For the text-containing cell, return its midpoint in [x, y] coordinate format. 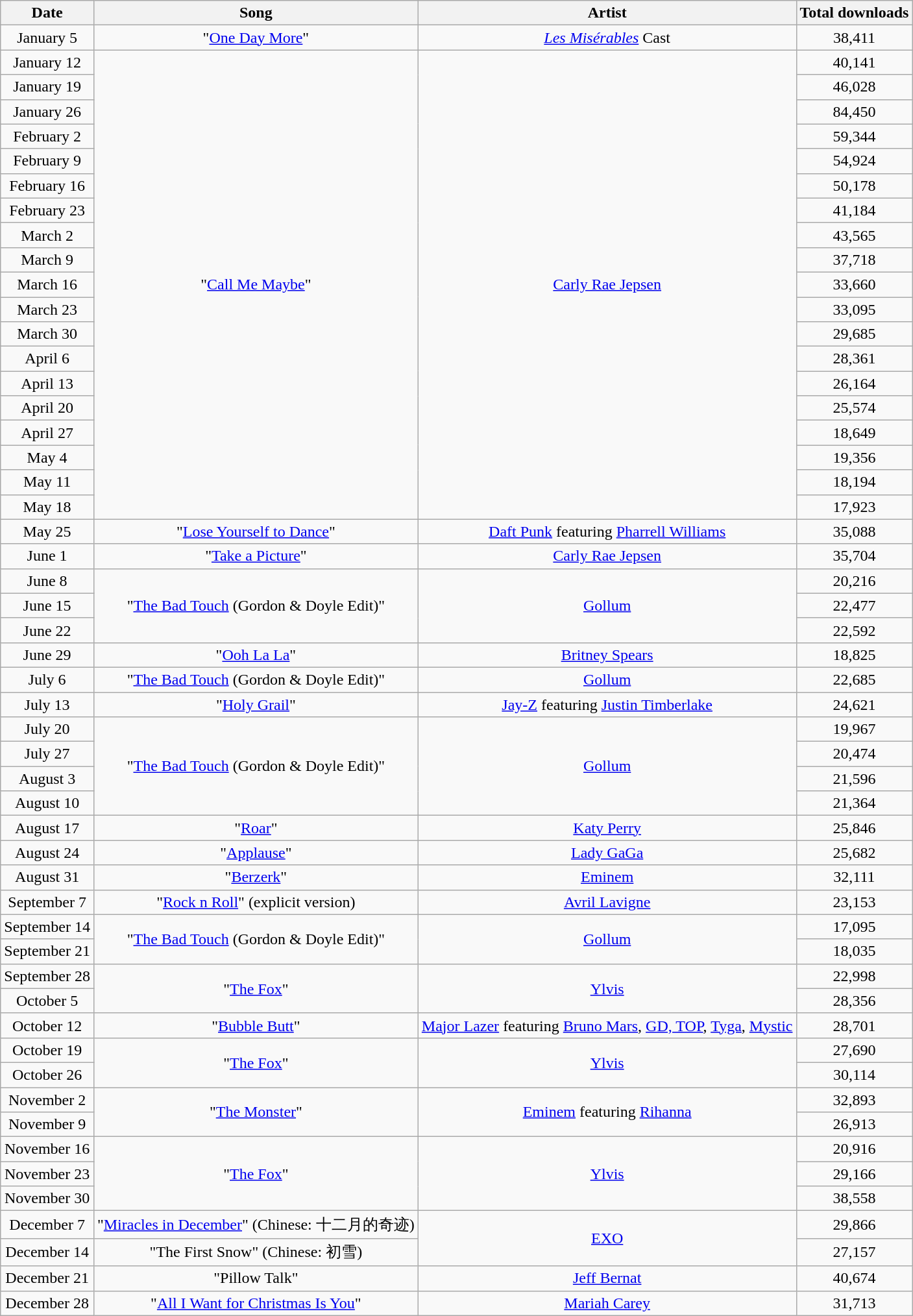
November 16 [47, 1149]
June 1 [47, 556]
May 25 [47, 531]
25,846 [854, 828]
32,893 [854, 1100]
40,674 [854, 1278]
EXO [607, 1238]
January 12 [47, 62]
January 5 [47, 38]
December 14 [47, 1252]
17,095 [854, 927]
43,565 [854, 235]
19,356 [854, 457]
"Rock n Roll" (explicit version) [256, 902]
May 18 [47, 507]
37,718 [854, 260]
"One Day More" [256, 38]
March 2 [47, 235]
"Holy Grail" [256, 704]
23,153 [854, 902]
December 21 [47, 1278]
December 7 [47, 1225]
October 12 [47, 1025]
27,690 [854, 1050]
"Lose Yourself to Dance" [256, 531]
20,474 [854, 754]
19,967 [854, 729]
February 23 [47, 210]
June 22 [47, 630]
"Roar" [256, 828]
18,194 [854, 482]
March 23 [47, 310]
Date [47, 13]
August 10 [47, 803]
18,035 [854, 951]
"Berzerk" [256, 877]
December 28 [47, 1303]
September 14 [47, 927]
Les Misérables Cast [607, 38]
November 2 [47, 1100]
84,450 [854, 112]
May 4 [47, 457]
Lady GaGa [607, 853]
Jay-Z featuring Justin Timberlake [607, 704]
38,411 [854, 38]
18,825 [854, 655]
28,356 [854, 1001]
March 16 [47, 284]
Mariah Carey [607, 1303]
30,114 [854, 1075]
54,924 [854, 161]
September 7 [47, 902]
Avril Lavigne [607, 902]
June 29 [47, 655]
27,157 [854, 1252]
Total downloads [854, 13]
"Bubble Butt" [256, 1025]
50,178 [854, 186]
Eminem [607, 877]
29,866 [854, 1225]
February 16 [47, 186]
August 17 [47, 828]
25,574 [854, 408]
20,916 [854, 1149]
22,685 [854, 679]
"The First Snow" (Chinese: 初雪) [256, 1252]
July 6 [47, 679]
46,028 [854, 87]
Major Lazer featuring Bruno Mars, GD, TOP, Tyga, Mystic [607, 1025]
"Applause" [256, 853]
31,713 [854, 1303]
38,558 [854, 1199]
35,704 [854, 556]
June 8 [47, 581]
August 31 [47, 877]
Jeff Bernat [607, 1278]
Britney Spears [607, 655]
"The Monster" [256, 1112]
22,998 [854, 976]
June 15 [47, 605]
January 26 [47, 112]
"Miracles in December" (Chinese: 十二月的奇迹) [256, 1225]
35,088 [854, 531]
August 24 [47, 853]
17,923 [854, 507]
20,216 [854, 581]
Eminem featuring Rihanna [607, 1112]
November 23 [47, 1174]
22,477 [854, 605]
21,364 [854, 803]
24,621 [854, 704]
Song [256, 13]
29,685 [854, 334]
March 9 [47, 260]
33,095 [854, 310]
28,361 [854, 359]
28,701 [854, 1025]
59,344 [854, 136]
October 19 [47, 1050]
29,166 [854, 1174]
October 5 [47, 1001]
32,111 [854, 877]
April 27 [47, 433]
July 20 [47, 729]
22,592 [854, 630]
21,596 [854, 779]
"Call Me Maybe" [256, 284]
Daft Punk featuring Pharrell Williams [607, 531]
"Ooh La La" [256, 655]
18,649 [854, 433]
May 11 [47, 482]
September 28 [47, 976]
February 2 [47, 136]
26,164 [854, 384]
41,184 [854, 210]
April 20 [47, 408]
26,913 [854, 1125]
February 9 [47, 161]
August 3 [47, 779]
Artist [607, 13]
April 6 [47, 359]
25,682 [854, 853]
October 26 [47, 1075]
"Take a Picture" [256, 556]
Katy Perry [607, 828]
"All I Want for Christmas Is You" [256, 1303]
January 19 [47, 87]
July 27 [47, 754]
40,141 [854, 62]
November 9 [47, 1125]
July 13 [47, 704]
33,660 [854, 284]
November 30 [47, 1199]
March 30 [47, 334]
April 13 [47, 384]
"Pillow Talk" [256, 1278]
September 21 [47, 951]
